Locate the cell with the specified text and output its (X, Y) center coordinate. 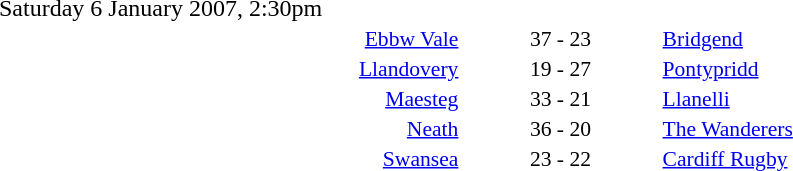
33 - 21 (560, 98)
36 - 20 (560, 128)
37 - 23 (560, 38)
19 - 27 (560, 68)
